Detect which cell encompasses the target text, then output its (x, y) center coordinate. 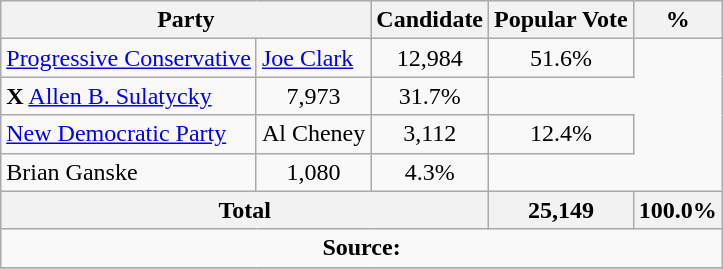
Joe Clark (313, 58)
12,984 (430, 58)
31.7% (430, 96)
25,149 (562, 210)
Brian Ganske (129, 172)
Party (186, 20)
1,080 (313, 172)
Progressive Conservative (129, 58)
3,112 (430, 134)
51.6% (562, 58)
X Allen B. Sulatycky (129, 96)
New Democratic Party (129, 134)
Source: (362, 248)
100.0% (678, 210)
Al Cheney (313, 134)
4.3% (430, 172)
Total (245, 210)
Candidate (430, 20)
% (678, 20)
7,973 (313, 96)
Popular Vote (562, 20)
12.4% (562, 134)
